Locate the cell with the specified text and output its [x, y] center coordinate. 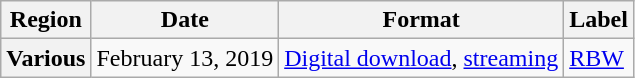
February 13, 2019 [185, 58]
Region [46, 20]
RBW [599, 58]
Various [46, 58]
Date [185, 20]
Digital download, streaming [422, 58]
Label [599, 20]
Format [422, 20]
